Scan for the cell matching the given text and deliver its (x, y) coordinate at center. 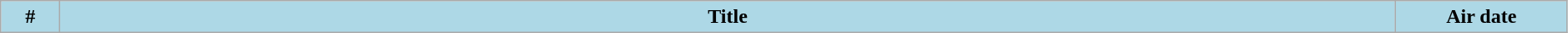
# (30, 17)
Title (728, 17)
Air date (1481, 17)
